Detect which cell encompasses the target text, then output its [X, Y] center coordinate. 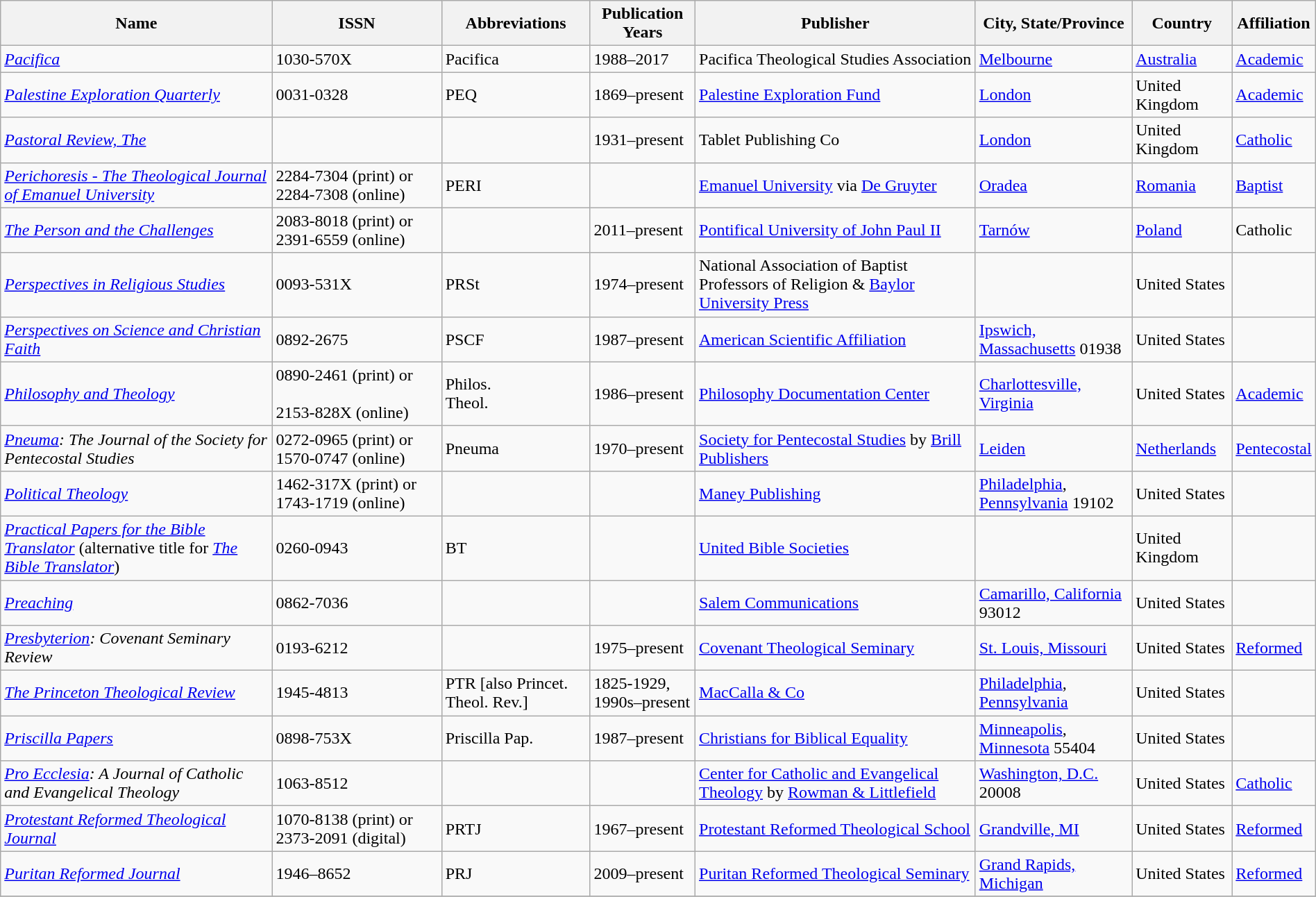
1869–present [643, 94]
ISSN [357, 24]
Christians for Biblical Equality [836, 739]
Charlottesville, Virginia [1054, 394]
Philos.Theol. [516, 394]
Pro Ecclesia: A Journal of Catholic and Evangelical Theology [136, 783]
Oradea [1054, 185]
United Bible Societies [836, 548]
1825-1929,1990s–present [643, 693]
Grandville, MI [1054, 829]
Melbourne [1054, 59]
0093-531X [357, 285]
Maney Publishing [836, 493]
Preaching [136, 603]
Protestant Reformed Theological School [836, 829]
Priscilla Pap. [516, 739]
2009–present [643, 873]
MacCalla & Co [836, 693]
Philadelphia, Pennsylvania [1054, 693]
Romania [1182, 185]
1986–present [643, 394]
0890-2461 (print) or2153-828X (online) [357, 394]
Baptist [1274, 185]
Affiliation [1274, 24]
Practical Papers for the Bible Translator (alternative title for The Bible Translator) [136, 548]
Protestant Reformed Theological Journal [136, 829]
Minneapolis, Minnesota 55404 [1054, 739]
Puritan Reformed Theological Seminary [836, 873]
1988–2017 [643, 59]
Abbreviations [516, 24]
1946–8652 [357, 873]
Perspectives in Religious Studies [136, 285]
1063-8512 [357, 783]
Australia [1182, 59]
Palestine Exploration Fund [836, 94]
PTR [also Princet. Theol. Rev.] [516, 693]
Name [136, 24]
Tablet Publishing Co [836, 140]
Grand Rapids, Michigan [1054, 873]
Pneuma [516, 448]
Philadelphia, Pennsylvania 19102 [1054, 493]
Covenant Theological Seminary [836, 648]
City, State/Province [1054, 24]
PRSt [516, 285]
Pneuma: The Journal of the Society for Pentecostal Studies [136, 448]
Netherlands [1182, 448]
Emanuel University via De Gruyter [836, 185]
PRJ [516, 873]
Political Theology [136, 493]
Poland [1182, 230]
1462-317X (print) or1743-1719 (online) [357, 493]
0193-6212 [357, 648]
Pastoral Review, The [136, 140]
1974–present [643, 285]
Pacifica Theological Studies Association [836, 59]
PERI [516, 185]
Palestine Exploration Quarterly [136, 94]
Center for Catholic and Evangelical Theology by Rowman & Littlefield [836, 783]
0272-0965 (print) or1570-0747 (online) [357, 448]
National Association of Baptist Professors of Religion & Baylor University Press [836, 285]
0892-2675 [357, 339]
Ipswich, Massachusetts 01938 [1054, 339]
American Scientific Affiliation [836, 339]
BT [516, 548]
Pontifical University of John Paul II [836, 230]
Camarillo, California 93012 [1054, 603]
Philosophy Documentation Center [836, 394]
Presbyterion: Covenant Seminary Review [136, 648]
0898-753X [357, 739]
Puritan Reformed Journal [136, 873]
Tarnów [1054, 230]
Perspectives on Science and Christian Faith [136, 339]
The Person and the Challenges [136, 230]
1070-8138 (print) or2373-2091 (digital) [357, 829]
The Princeton Theological Review [136, 693]
1970–present [643, 448]
1967–present [643, 829]
Philosophy and Theology [136, 394]
Washington, D.C. 20008 [1054, 783]
2083-8018 (print) or 2391-6559 (online) [357, 230]
PEQ [516, 94]
PSCF [516, 339]
0862-7036 [357, 603]
Country [1182, 24]
Publication Years [643, 24]
Perichoresis - The Theological Journal of Emanuel University [136, 185]
0031-0328 [357, 94]
Publisher [836, 24]
2284-7304 (print) or2284-7308 (online) [357, 185]
1030-570X [357, 59]
1931–present [643, 140]
2011–present [643, 230]
1975–present [643, 648]
Leiden [1054, 448]
1945-4813 [357, 693]
0260-0943 [357, 548]
Society for Pentecostal Studies by Brill Publishers [836, 448]
Salem Communications [836, 603]
Priscilla Papers [136, 739]
St. Louis, Missouri [1054, 648]
PRTJ [516, 829]
Pentecostal [1274, 448]
